Output the (X, Y) coordinate of the center of the cell containing the given text.  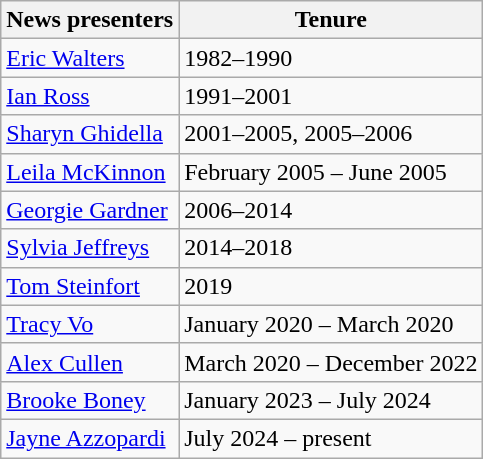
Tom Steinfort (90, 286)
Tenure (331, 20)
February 2005 – June 2005 (331, 172)
2019 (331, 286)
Leila McKinnon (90, 172)
2006–2014 (331, 210)
July 2024 – present (331, 438)
Alex Cullen (90, 362)
Jayne Azzopardi (90, 438)
News presenters (90, 20)
2001–2005, 2005–2006 (331, 134)
March 2020 – December 2022 (331, 362)
Tracy Vo (90, 324)
January 2023 – July 2024 (331, 400)
1982–1990 (331, 58)
Ian Ross (90, 96)
1991–2001 (331, 96)
Eric Walters (90, 58)
Georgie Gardner (90, 210)
January 2020 – March 2020 (331, 324)
Sharyn Ghidella (90, 134)
Sylvia Jeffreys (90, 248)
Brooke Boney (90, 400)
2014–2018 (331, 248)
